Extract the [X, Y] coordinate from the center of the cell holding the provided text.  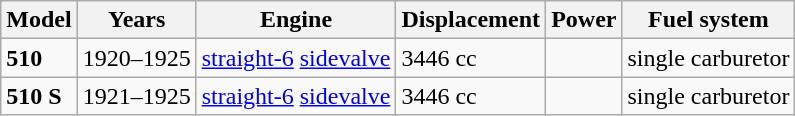
Displacement [471, 20]
1920–1925 [136, 58]
Power [584, 20]
510 S [39, 96]
510 [39, 58]
Fuel system [708, 20]
Years [136, 20]
Engine [296, 20]
Model [39, 20]
1921–1925 [136, 96]
